Output the (x, y) coordinate of the center of the cell containing the given text.  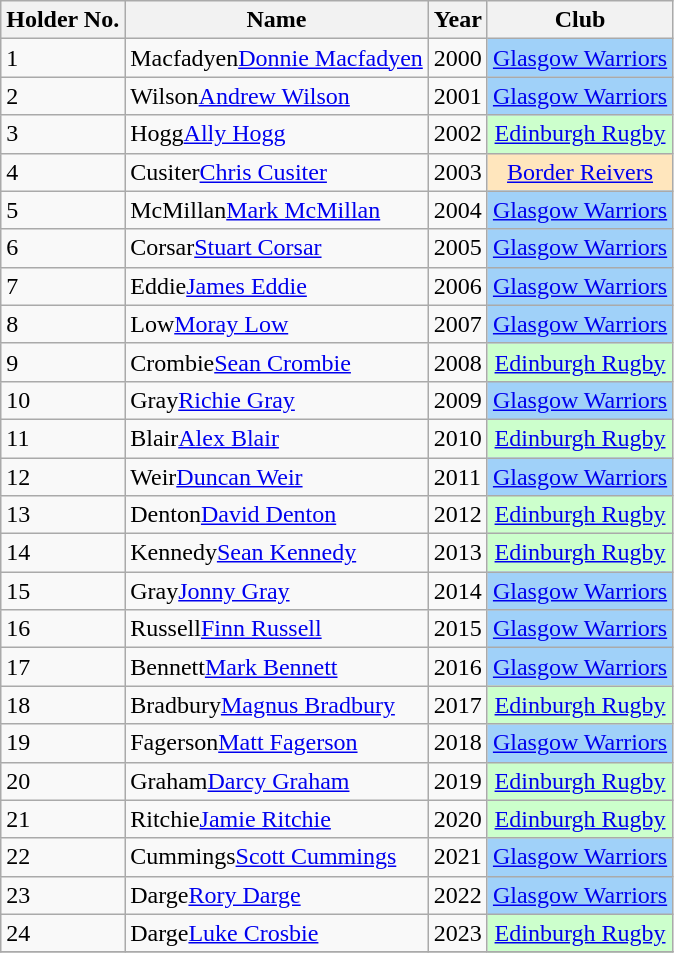
2010 (458, 438)
11 (63, 438)
2023 (458, 933)
17 (63, 667)
24 (63, 933)
Year (458, 20)
2002 (458, 134)
HoggAlly Hogg (277, 134)
DargeLuke Crosbie (277, 933)
DentonDavid Denton (277, 515)
McMillanMark McMillan (277, 210)
15 (63, 591)
WilsonAndrew Wilson (277, 96)
13 (63, 515)
FagersonMatt Fagerson (277, 743)
10 (63, 400)
2022 (458, 895)
18 (63, 705)
Border Reivers (580, 172)
CummingsScott Cummings (277, 857)
2006 (458, 286)
4 (63, 172)
Name (277, 20)
2000 (458, 58)
21 (63, 819)
2007 (458, 324)
2016 (458, 667)
2021 (458, 857)
CrombieSean Crombie (277, 362)
RitchieJamie Ritchie (277, 819)
Holder No. (63, 20)
GrahamDarcy Graham (277, 781)
22 (63, 857)
6 (63, 248)
16 (63, 629)
2004 (458, 210)
BennettMark Bennett (277, 667)
GrayJonny Gray (277, 591)
2020 (458, 819)
2011 (458, 477)
BlairAlex Blair (277, 438)
3 (63, 134)
2015 (458, 629)
2008 (458, 362)
2013 (458, 553)
19 (63, 743)
14 (63, 553)
1 (63, 58)
KennedySean Kennedy (277, 553)
7 (63, 286)
Club (580, 20)
2003 (458, 172)
WeirDuncan Weir (277, 477)
20 (63, 781)
2012 (458, 515)
LowMoray Low (277, 324)
CusiterChris Cusiter (277, 172)
BradburyMagnus Bradbury (277, 705)
8 (63, 324)
2001 (458, 96)
9 (63, 362)
DargeRory Darge (277, 895)
23 (63, 895)
2009 (458, 400)
2014 (458, 591)
5 (63, 210)
2 (63, 96)
2019 (458, 781)
CorsarStuart Corsar (277, 248)
2017 (458, 705)
2005 (458, 248)
EddieJames Eddie (277, 286)
2018 (458, 743)
MacfadyenDonnie Macfadyen (277, 58)
12 (63, 477)
RussellFinn Russell (277, 629)
GrayRichie Gray (277, 400)
